Provide the [X, Y] coordinate of the cell's center where the given text is located.  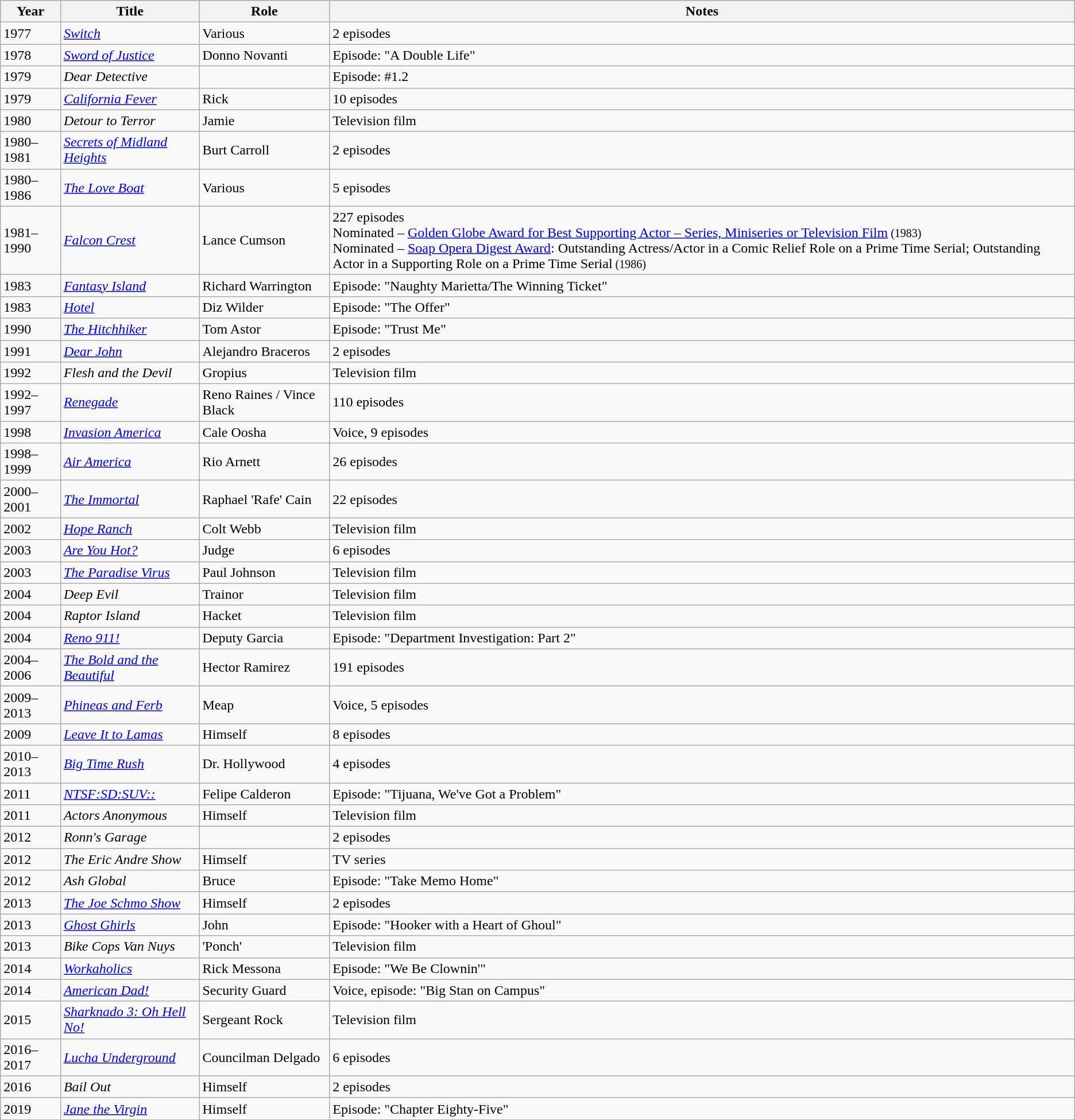
1998–1999 [31, 462]
Voice, 5 episodes [702, 705]
Tom Astor [264, 329]
2016 [31, 1087]
California Fever [130, 99]
Lance Cumson [264, 240]
Hector Ramirez [264, 667]
Invasion America [130, 432]
Are You Hot? [130, 551]
Episode: "Take Memo Home" [702, 881]
Episode: "A Double Life" [702, 55]
Hope Ranch [130, 529]
Hacket [264, 616]
Actors Anonymous [130, 816]
1992 [31, 373]
The Eric Andre Show [130, 859]
Detour to Terror [130, 121]
1991 [31, 351]
1980 [31, 121]
Ash Global [130, 881]
1980–1981 [31, 150]
Judge [264, 551]
Deputy Garcia [264, 638]
Title [130, 11]
The Love Boat [130, 187]
Notes [702, 11]
191 episodes [702, 667]
Secrets of Midland Heights [130, 150]
Episode: "The Offer" [702, 307]
26 episodes [702, 462]
2009 [31, 734]
The Bold and the Beautiful [130, 667]
2019 [31, 1109]
1998 [31, 432]
2002 [31, 529]
The Paradise Virus [130, 572]
Voice, 9 episodes [702, 432]
Voice, episode: "Big Stan on Campus" [702, 990]
Lucha Underground [130, 1057]
1977 [31, 33]
Ghost Ghirls [130, 925]
Workaholics [130, 968]
The Hitchhiker [130, 329]
2004–2006 [31, 667]
'Ponch' [264, 947]
Episode: "Naughty Marietta/The Winning Ticket" [702, 285]
Leave It to Lamas [130, 734]
TV series [702, 859]
Reno Raines / Vince Black [264, 403]
Sharknado 3: Oh Hell No! [130, 1020]
Renegade [130, 403]
Rio Arnett [264, 462]
Role [264, 11]
Falcon Crest [130, 240]
Reno 911! [130, 638]
Trainor [264, 594]
Jamie [264, 121]
John [264, 925]
1980–1986 [31, 187]
1990 [31, 329]
Phineas and Ferb [130, 705]
Episode: "Hooker with a Heart of Ghoul" [702, 925]
Deep Evil [130, 594]
Meap [264, 705]
4 episodes [702, 764]
The Joe Schmo Show [130, 903]
NTSF:SD:SUV:: [130, 794]
The Immortal [130, 499]
Felipe Calderon [264, 794]
Sergeant Rock [264, 1020]
1981–1990 [31, 240]
Fantasy Island [130, 285]
Episode: "Tijuana, We've Got a Problem" [702, 794]
110 episodes [702, 403]
10 episodes [702, 99]
Raphael 'Rafe' Cain [264, 499]
Bruce [264, 881]
Episode: "Trust Me" [702, 329]
2016–2017 [31, 1057]
Ronn's Garage [130, 838]
2009–2013 [31, 705]
Year [31, 11]
Paul Johnson [264, 572]
Episode: "Department Investigation: Part 2" [702, 638]
Jane the Virgin [130, 1109]
5 episodes [702, 187]
Raptor Island [130, 616]
Burt Carroll [264, 150]
Episode: "Chapter Eighty-Five" [702, 1109]
Donno Novanti [264, 55]
2015 [31, 1020]
Diz Wilder [264, 307]
Richard Warrington [264, 285]
Air America [130, 462]
22 episodes [702, 499]
Rick [264, 99]
Big Time Rush [130, 764]
American Dad! [130, 990]
Flesh and the Devil [130, 373]
2000–2001 [31, 499]
Episode: "We Be Clownin'" [702, 968]
Bike Cops Van Nuys [130, 947]
Alejandro Braceros [264, 351]
Hotel [130, 307]
Switch [130, 33]
Dear Detective [130, 77]
Cale Oosha [264, 432]
1992–1997 [31, 403]
Dr. Hollywood [264, 764]
Bail Out [130, 1087]
Colt Webb [264, 529]
8 episodes [702, 734]
Episode: #1.2 [702, 77]
Security Guard [264, 990]
Gropius [264, 373]
Rick Messona [264, 968]
2010–2013 [31, 764]
Councilman Delgado [264, 1057]
Sword of Justice [130, 55]
Dear John [130, 351]
1978 [31, 55]
